Search for the cell housing the specified text and yield its [X, Y] center coordinate. 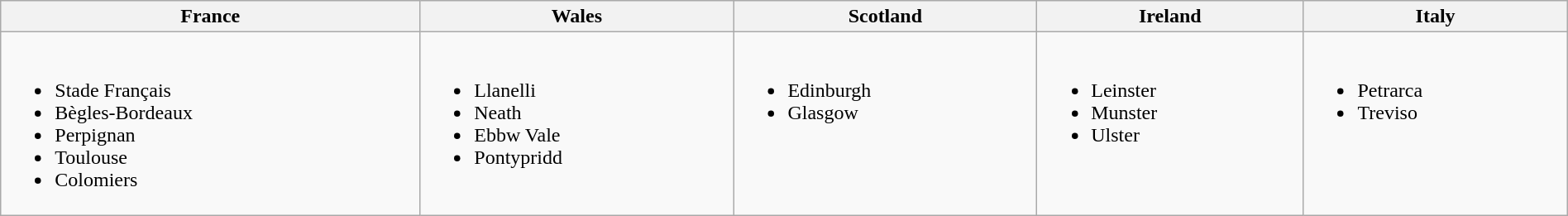
Stade FrançaisBègles-BordeauxPerpignanToulouseColomiers [210, 124]
Scotland [885, 17]
PetrarcaTreviso [1436, 124]
Ireland [1170, 17]
LeinsterMunsterUlster [1170, 124]
EdinburghGlasgow [885, 124]
Wales [577, 17]
LlanelliNeathEbbw ValePontypridd [577, 124]
France [210, 17]
Italy [1436, 17]
